Determine the (X, Y) coordinate at the center of the cell enclosing the given text.  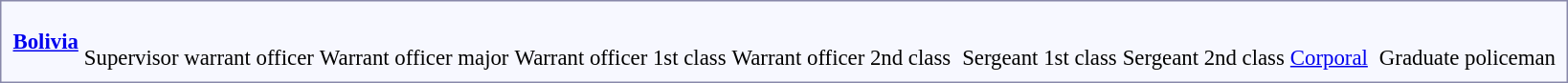
Sergeant 2nd class (1203, 44)
Graduate policeman (1467, 44)
Warrant officer major (414, 44)
Corporal (1329, 44)
Sergeant 1st class (1040, 44)
Bolivia (46, 42)
Warrant officer 2nd class (841, 44)
Warrant officer 1st class (620, 44)
Supervisor warrant officer (199, 44)
